For the text-containing cell, return its midpoint in (X, Y) coordinate format. 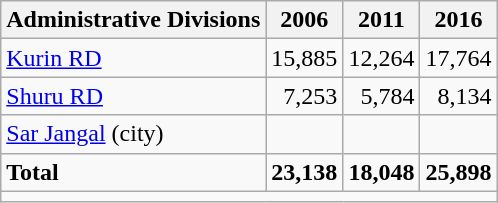
Shuru RD (134, 96)
5,784 (382, 96)
12,264 (382, 58)
18,048 (382, 172)
Kurin RD (134, 58)
25,898 (458, 172)
2011 (382, 20)
17,764 (458, 58)
Sar Jangal (city) (134, 134)
23,138 (304, 172)
15,885 (304, 58)
Administrative Divisions (134, 20)
7,253 (304, 96)
2016 (458, 20)
8,134 (458, 96)
Total (134, 172)
2006 (304, 20)
